Capture the cell that displays the provided text and extract its [x, y] central coordinate. 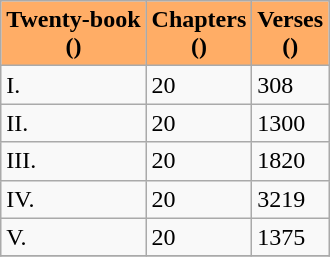
1300 [290, 123]
I. [74, 85]
1375 [290, 237]
1820 [290, 161]
3219 [290, 199]
Verses() [290, 34]
Twenty-book() [74, 34]
II. [74, 123]
IV. [74, 199]
V. [74, 237]
308 [290, 85]
Chapters() [199, 34]
III. [74, 161]
